Provide the [X, Y] coordinate of the cell's center where the given text is located.  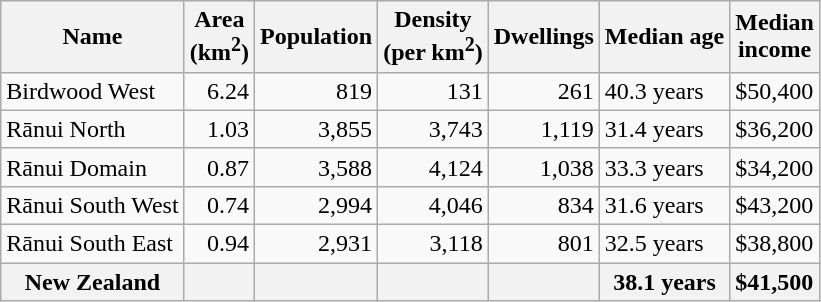
6.24 [219, 91]
New Zealand [92, 282]
1.03 [219, 129]
0.94 [219, 244]
31.6 years [664, 205]
Area(km2) [219, 37]
2,931 [316, 244]
834 [544, 205]
$38,800 [775, 244]
$41,500 [775, 282]
0.74 [219, 205]
Density(per km2) [434, 37]
$43,200 [775, 205]
0.87 [219, 167]
Name [92, 37]
Rānui Domain [92, 167]
31.4 years [664, 129]
Birdwood West [92, 91]
32.5 years [664, 244]
Rānui North [92, 129]
Population [316, 37]
38.1 years [664, 282]
819 [316, 91]
Medianincome [775, 37]
Dwellings [544, 37]
2,994 [316, 205]
261 [544, 91]
3,588 [316, 167]
131 [434, 91]
801 [544, 244]
40.3 years [664, 91]
4,124 [434, 167]
33.3 years [664, 167]
$36,200 [775, 129]
1,119 [544, 129]
Median age [664, 37]
$34,200 [775, 167]
Rānui South West [92, 205]
3,118 [434, 244]
3,855 [316, 129]
Rānui South East [92, 244]
$50,400 [775, 91]
3,743 [434, 129]
1,038 [544, 167]
4,046 [434, 205]
